Find where the given text appears and provide that cell's center as [x, y] coordinate. 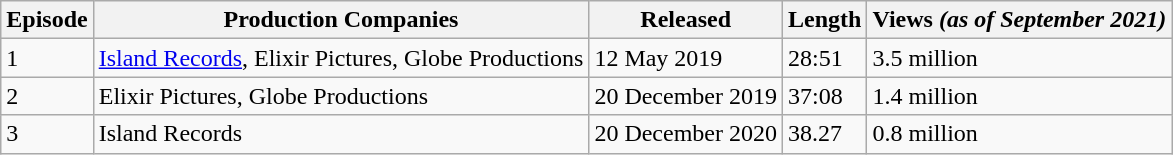
38.27 [825, 134]
0.8 million [1020, 134]
1.4 million [1020, 96]
Production Companies [341, 20]
Views (as of September 2021) [1020, 20]
Elixir Pictures, Globe Productions [341, 96]
Episode [47, 20]
Island Records [341, 134]
2 [47, 96]
3.5 million [1020, 58]
Length [825, 20]
37:08 [825, 96]
12 May 2019 [686, 58]
20 December 2020 [686, 134]
3 [47, 134]
Released [686, 20]
28:51 [825, 58]
Island Records, Elixir Pictures, Globe Productions [341, 58]
20 December 2019 [686, 96]
1 [47, 58]
